For the text-containing cell, return its midpoint in [X, Y] coordinate format. 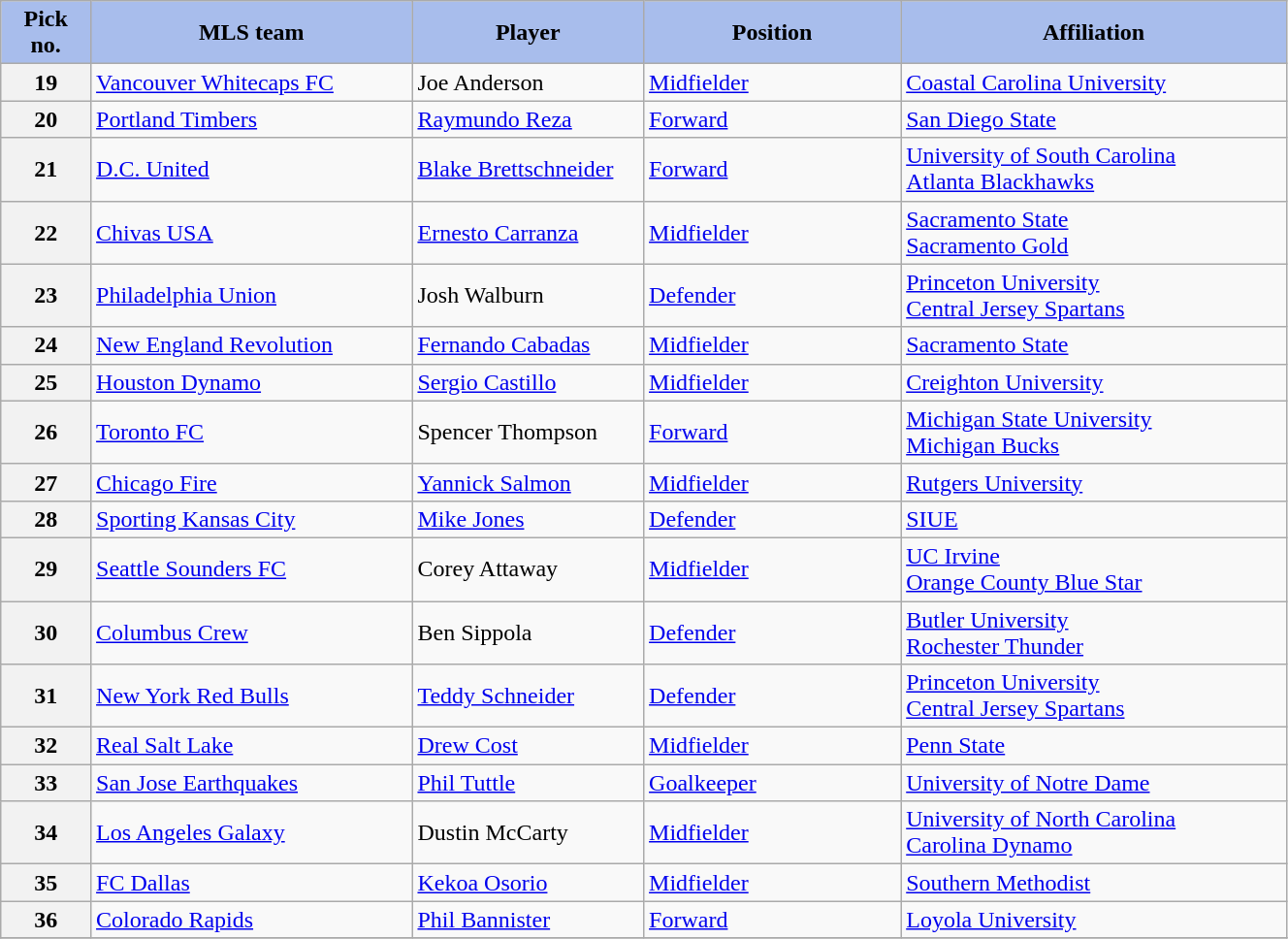
San Diego State [1094, 119]
D.C. United [252, 169]
SIUE [1094, 519]
Colorado Rapids [252, 920]
Toronto FC [252, 433]
28 [47, 519]
Butler UniversityRochester Thunder [1094, 632]
Sergio Castillo [528, 382]
Philadelphia Union [252, 295]
Seattle Sounders FC [252, 568]
Portland Timbers [252, 119]
Los Angeles Galaxy [252, 832]
21 [47, 169]
Goalkeeper [772, 783]
University of Notre Dame [1094, 783]
Penn State [1094, 746]
Vancouver Whitecaps FC [252, 82]
Chivas USA [252, 233]
Columbus Crew [252, 632]
19 [47, 82]
Houston Dynamo [252, 382]
Phil Bannister [528, 920]
Joe Anderson [528, 82]
Blake Brettschneider [528, 169]
Southern Methodist [1094, 883]
Real Salt Lake [252, 746]
32 [47, 746]
Mike Jones [528, 519]
Michigan State UniversityMichigan Bucks [1094, 433]
20 [47, 119]
Affiliation [1094, 33]
University of South CarolinaAtlanta Blackhawks [1094, 169]
Fernando Cabadas [528, 345]
FC Dallas [252, 883]
Player [528, 33]
Sporting Kansas City [252, 519]
Position [772, 33]
Corey Attaway [528, 568]
New York Red Bulls [252, 696]
Creighton University [1094, 382]
Raymundo Reza [528, 119]
Dustin McCarty [528, 832]
Kekoa Osorio [528, 883]
Phil Tuttle [528, 783]
33 [47, 783]
Chicago Fire [252, 482]
Yannick Salmon [528, 482]
27 [47, 482]
25 [47, 382]
31 [47, 696]
22 [47, 233]
Josh Walburn [528, 295]
MLS team [252, 33]
Rutgers University [1094, 482]
34 [47, 832]
26 [47, 433]
San Jose Earthquakes [252, 783]
30 [47, 632]
New England Revolution [252, 345]
UC IrvineOrange County Blue Star [1094, 568]
Sacramento State [1094, 345]
23 [47, 295]
29 [47, 568]
24 [47, 345]
University of North CarolinaCarolina Dynamo [1094, 832]
Pick no. [47, 33]
35 [47, 883]
Coastal Carolina University [1094, 82]
Drew Cost [528, 746]
36 [47, 920]
Loyola University [1094, 920]
Ben Sippola [528, 632]
Ernesto Carranza [528, 233]
Sacramento StateSacramento Gold [1094, 233]
Spencer Thompson [528, 433]
Teddy Schneider [528, 696]
